Scan for the cell matching the given text and deliver its [x, y] coordinate at center. 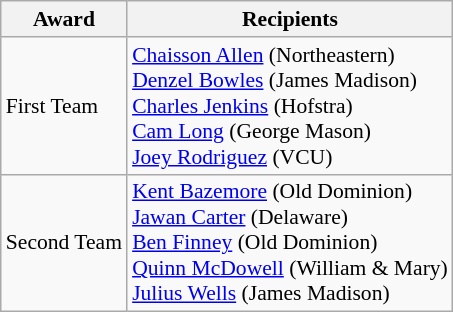
Award [64, 19]
Kent Bazemore (Old Dominion)Jawan Carter (Delaware)Ben Finney (Old Dominion)Quinn McDowell (William & Mary)Julius Wells (James Madison) [290, 243]
Second Team [64, 243]
First Team [64, 106]
Recipients [290, 19]
Chaisson Allen (Northeastern)Denzel Bowles (James Madison)Charles Jenkins (Hofstra)Cam Long (George Mason)Joey Rodriguez (VCU) [290, 106]
